Return [x, y] of the center of cell containing provided text 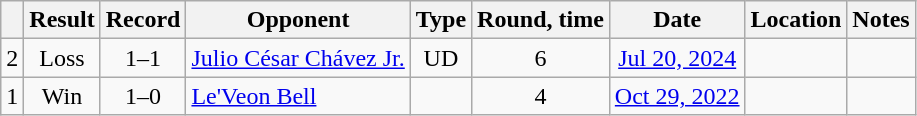
Type [440, 20]
6 [541, 58]
Oct 29, 2022 [677, 96]
Opponent [298, 20]
Round, time [541, 20]
4 [541, 96]
Date [677, 20]
2 [12, 58]
UD [440, 58]
Loss [62, 58]
Jul 20, 2024 [677, 58]
Julio César Chávez Jr. [298, 58]
1 [12, 96]
Record [143, 20]
1–0 [143, 96]
Le'Veon Bell [298, 96]
Result [62, 20]
1–1 [143, 58]
Location [796, 20]
Notes [881, 20]
Win [62, 96]
